Provide the [x, y] coordinate of the cell's center where the given text is located.  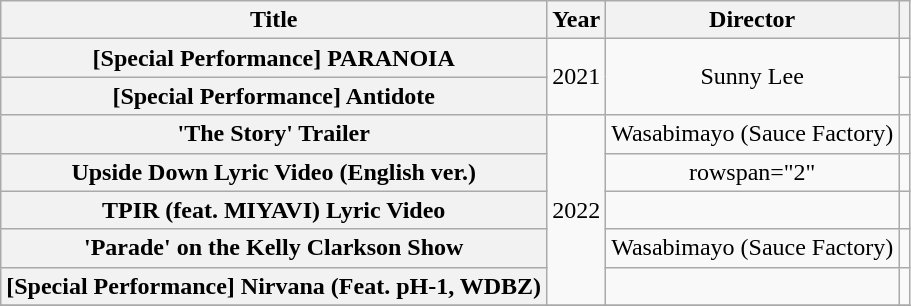
2022 [576, 210]
2021 [576, 77]
[Special Performance] Antidote [274, 96]
Title [274, 20]
'Parade' on the Kelly Clarkson Show [274, 248]
[Special Performance] Nirvana (Feat. pH-1, WDBZ) [274, 286]
Director [752, 20]
TPIR (feat. MIYAVI) Lyric Video [274, 210]
[Special Performance] PARANOIA [274, 58]
Upside Down Lyric Video (English ver.) [274, 172]
Year [576, 20]
rowspan="2" [752, 172]
'The Story' Trailer [274, 134]
Sunny Lee [752, 77]
